Capture the cell that displays the provided text and extract its (x, y) central coordinate. 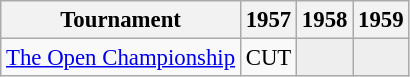
Tournament (121, 20)
The Open Championship (121, 58)
1959 (381, 20)
1958 (325, 20)
1957 (268, 20)
CUT (268, 58)
